From the cell containing the given text, extract its center point as (X, Y) coordinate. 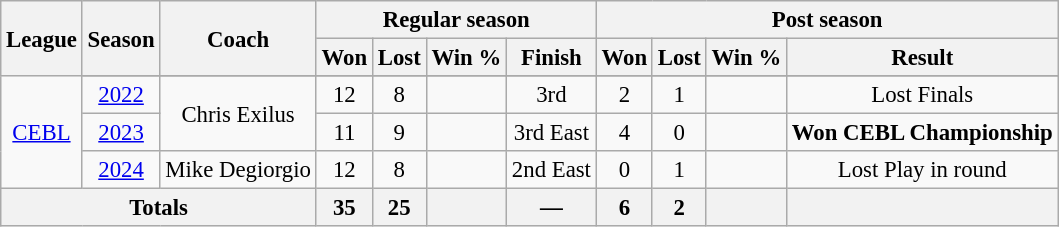
Won CEBL Championship (922, 133)
Totals (159, 208)
35 (344, 208)
25 (399, 208)
6 (624, 208)
Mike Degiorgio (238, 170)
Result (922, 58)
4 (624, 133)
Chris Exilus (238, 114)
11 (344, 133)
Coach (238, 38)
2023 (121, 133)
9 (399, 133)
Season (121, 38)
2022 (121, 95)
Finish (552, 58)
Post season (827, 20)
2nd East (552, 170)
CEBL (42, 132)
Lost Finals (922, 95)
— (552, 208)
League (42, 38)
2024 (121, 170)
Lost Play in round (922, 170)
Regular season (456, 20)
3rd (552, 95)
3rd East (552, 133)
